Pinpoint the cell where the given text exists, returning its [x, y] midpoint coordinate. 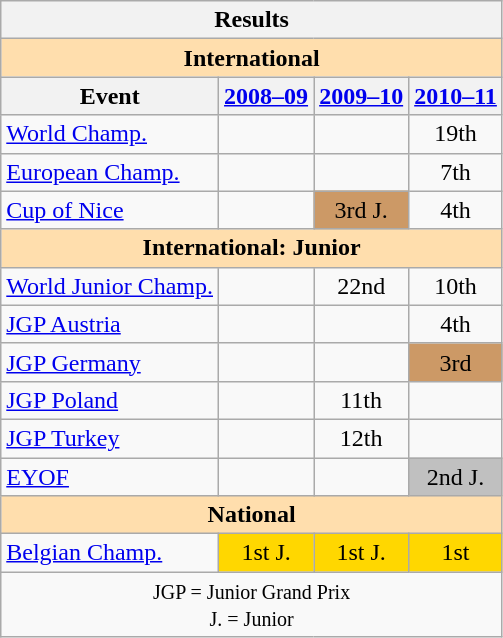
10th [456, 286]
2009–10 [362, 96]
12th [362, 438]
International [252, 58]
JGP Turkey [110, 438]
Cup of Nice [110, 210]
2008–09 [266, 96]
7th [456, 172]
2010–11 [456, 96]
JGP = Junior Grand Prix J. = Junior [252, 604]
World Champ. [110, 134]
European Champ. [110, 172]
3rd [456, 362]
Results [252, 20]
2nd J. [456, 477]
1st [456, 553]
JGP Germany [110, 362]
11th [362, 400]
International: Junior [252, 248]
3rd J. [362, 210]
Event [110, 96]
22nd [362, 286]
JGP Poland [110, 400]
Belgian Champ. [110, 553]
EYOF [110, 477]
National [252, 515]
World Junior Champ. [110, 286]
JGP Austria [110, 324]
19th [456, 134]
